Capture the cell that displays the provided text and extract its [x, y] central coordinate. 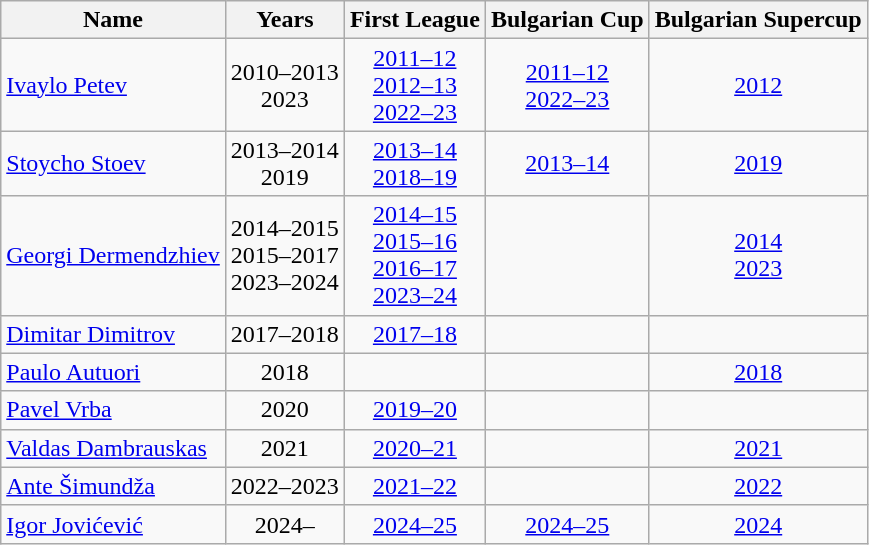
2024 [758, 524]
2014–20152015–20172023–2024 [284, 256]
2021–22 [414, 486]
20142023 [758, 256]
Georgi Dermendzhiev [114, 256]
2013–14 [567, 164]
2020–21 [414, 448]
2017–2018 [284, 334]
Igor Jovićević [114, 524]
2011–122022–23 [567, 85]
2013–142018–19 [414, 164]
2024– [284, 524]
2013–20142019 [284, 164]
Valdas Dambrauskas [114, 448]
Paulo Autuori [114, 372]
2020 [284, 410]
Bulgarian Supercup [758, 20]
2019 [758, 164]
2012 [758, 85]
2019–20 [414, 410]
Dimitar Dimitrov [114, 334]
2011–122012–132022–23 [414, 85]
Name [114, 20]
Bulgarian Cup [567, 20]
2010–20132023 [284, 85]
Years [284, 20]
Pavel Vrba [114, 410]
Ivaylo Petev [114, 85]
2014–152015–162016–172023–24 [414, 256]
Ante Šimundža [114, 486]
2022–2023 [284, 486]
2022 [758, 486]
First League [414, 20]
Stoycho Stoev [114, 164]
2017–18 [414, 334]
